Search for the cell housing the specified text and yield its (x, y) center coordinate. 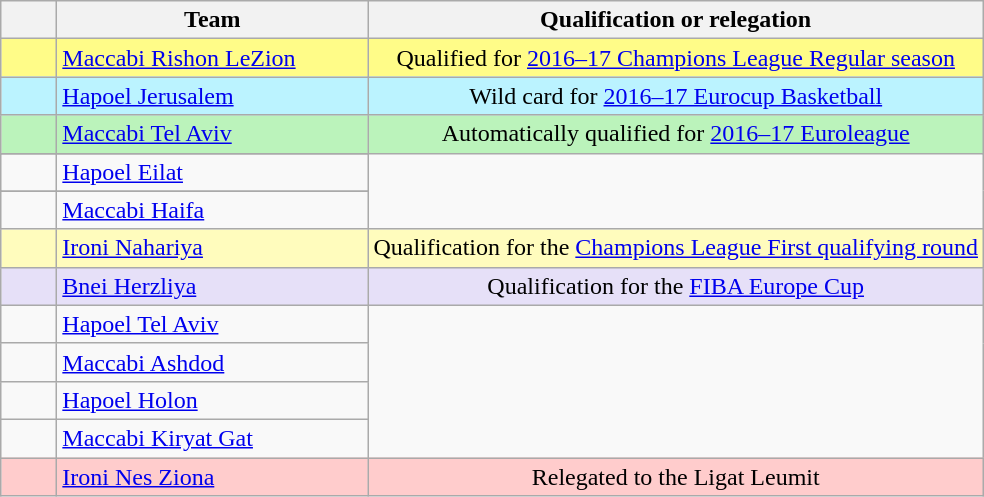
Qualification or relegation (676, 20)
Maccabi Ashdod (212, 362)
Automatically qualified for 2016–17 Euroleague (676, 134)
Hapoel Tel Aviv (212, 324)
Ironi Nahariya (212, 248)
Ironi Nes Ziona (212, 477)
Team (212, 20)
Maccabi Kiryat Gat (212, 438)
Bnei Herzliya (212, 286)
Relegated to the Ligat Leumit (676, 477)
Hapoel Holon (212, 400)
Maccabi Haifa (212, 210)
Wild card for 2016–17 Eurocup Basketball (676, 96)
Maccabi Rishon LeZion (212, 58)
Hapoel Jerusalem (212, 96)
Maccabi Tel Aviv (212, 134)
Qualified for 2016–17 Champions League Regular season (676, 58)
Hapoel Eilat (212, 172)
Qualification for the Champions League First qualifying round (676, 248)
Qualification for the FIBA Europe Cup (676, 286)
